Identify which cell holds the provided text, then report its (X, Y) central coordinate. 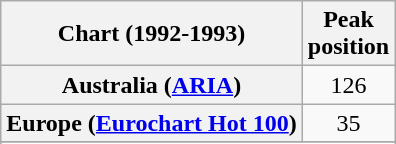
Peakposition (348, 34)
Europe (Eurochart Hot 100) (152, 123)
126 (348, 85)
Australia (ARIA) (152, 85)
Chart (1992-1993) (152, 34)
35 (348, 123)
